From the cell containing the given text, extract its center point as (x, y) coordinate. 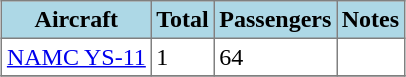
1 (182, 57)
64 (275, 57)
Total (182, 20)
Aircraft (76, 20)
NAMC YS-11 (76, 57)
Notes (371, 20)
Passengers (275, 20)
